Provide the (X, Y) coordinate of the cell's center where the given text is located.  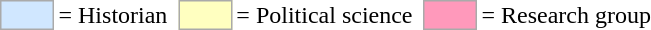
= Historian (113, 15)
= Political science (324, 15)
